Scan for the cell matching the given text and deliver its (X, Y) coordinate at center. 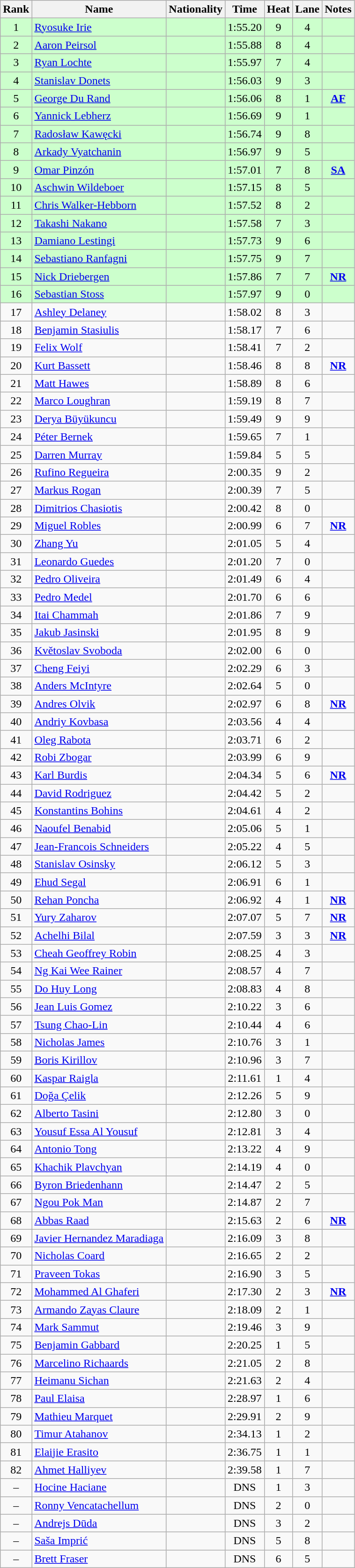
2:00.35 (245, 472)
1:57.75 (245, 259)
2:00.39 (245, 490)
21 (16, 383)
Yannick Lebherz (99, 116)
Hocine Haciane (99, 1488)
36 (16, 650)
34 (16, 615)
56 (16, 1006)
Oleg Rabota (99, 739)
Marco Loughran (99, 401)
2:12.26 (245, 1096)
76 (16, 1363)
Darren Murray (99, 454)
73 (16, 1309)
Aschwin Wildeboer (99, 187)
32 (16, 579)
2:04.42 (245, 793)
64 (16, 1149)
2:34.13 (245, 1434)
52 (16, 935)
Nationality (196, 9)
Byron Briedenhann (99, 1185)
61 (16, 1096)
Ryosuke Irie (99, 27)
78 (16, 1399)
31 (16, 562)
47 (16, 846)
2:15.63 (245, 1220)
Cheng Feiyi (99, 668)
Mathieu Marquet (99, 1416)
1:58.41 (245, 348)
60 (16, 1078)
Nicholas James (99, 1042)
Heimanu Sichan (99, 1381)
28 (16, 508)
2:08.57 (245, 971)
Květoslav Svoboda (99, 650)
Ronny Vencatachellum (99, 1505)
Kaspar Raigla (99, 1078)
Ngou Pok Man (99, 1203)
1:59.84 (245, 454)
Miguel Robles (99, 526)
2:02.97 (245, 704)
50 (16, 900)
2:00.99 (245, 526)
2:01.49 (245, 579)
16 (16, 294)
29 (16, 526)
2:03.99 (245, 757)
2:08.83 (245, 989)
2:16.09 (245, 1238)
Arkady Vyatchanin (99, 152)
63 (16, 1131)
Time (245, 9)
69 (16, 1238)
2:20.25 (245, 1345)
Timur Atahanov (99, 1434)
1:56.97 (245, 152)
54 (16, 971)
Mohammed Al Ghaferi (99, 1291)
Achelhi Bilal (99, 935)
SA (338, 169)
George Du Rand (99, 98)
18 (16, 330)
Dimitrios Chasiotis (99, 508)
2:14.19 (245, 1167)
Do Huy Long (99, 989)
Armando Zayas Claure (99, 1309)
2:10.44 (245, 1024)
27 (16, 490)
38 (16, 686)
1:59.19 (245, 401)
19 (16, 348)
Benjamin Gabbard (99, 1345)
2:05.06 (245, 829)
2:36.75 (245, 1452)
Rehan Poncha (99, 900)
Saša Imprić (99, 1541)
2:01.05 (245, 544)
Itai Chammah (99, 615)
Jean-Francois Schneiders (99, 846)
48 (16, 864)
Nicholas Coard (99, 1256)
Andriy Kovbasa (99, 722)
2:12.80 (245, 1114)
65 (16, 1167)
51 (16, 918)
Javier Hernandez Maradiaga (99, 1238)
2:02.29 (245, 668)
2:14.87 (245, 1203)
35 (16, 633)
Yury Zaharov (99, 918)
2:10.96 (245, 1060)
Robi Zbogar (99, 757)
26 (16, 472)
2:08.25 (245, 953)
Karl Burdis (99, 775)
15 (16, 277)
1:56.06 (245, 98)
72 (16, 1291)
Sebastiano Ranfagni (99, 259)
Alberto Tasini (99, 1114)
2:01.95 (245, 633)
Anders McIntyre (99, 686)
2:04.34 (245, 775)
62 (16, 1114)
2:06.12 (245, 864)
2:10.22 (245, 1006)
2:19.46 (245, 1327)
2:29.91 (245, 1416)
2:18.09 (245, 1309)
74 (16, 1327)
11 (16, 205)
82 (16, 1470)
57 (16, 1024)
Benjamin Stasiulis (99, 330)
1:56.69 (245, 116)
Leonardo Guedes (99, 562)
33 (16, 597)
Péter Bernek (99, 437)
2:03.56 (245, 722)
1:56.74 (245, 134)
2:03.71 (245, 739)
1:55.97 (245, 63)
2:07.07 (245, 918)
Ehud Segal (99, 882)
Abbas Raad (99, 1220)
1:55.20 (245, 27)
Tsung Chao-Lin (99, 1024)
39 (16, 704)
71 (16, 1274)
Boris Kirillov (99, 1060)
2:01.70 (245, 597)
Cheah Geoffrey Robin (99, 953)
81 (16, 1452)
10 (16, 187)
49 (16, 882)
44 (16, 793)
Brett Fraser (99, 1559)
79 (16, 1416)
1:57.73 (245, 241)
67 (16, 1203)
77 (16, 1381)
Konstantins Bohins (99, 811)
Matt Hawes (99, 383)
2:21.05 (245, 1363)
58 (16, 1042)
55 (16, 989)
Praveen Tokas (99, 1274)
1:57.86 (245, 277)
Damiano Lestingi (99, 241)
Elaijie Erasito (99, 1452)
2:12.81 (245, 1131)
2:16.65 (245, 1256)
25 (16, 454)
80 (16, 1434)
Heat (278, 9)
Ahmet Halliyev (99, 1470)
17 (16, 312)
66 (16, 1185)
30 (16, 544)
1:57.58 (245, 223)
20 (16, 365)
40 (16, 722)
Paul Elaisa (99, 1399)
Ng Kai Wee Rainer (99, 971)
Marcelino Richaards (99, 1363)
Jakub Jasinski (99, 633)
2:07.59 (245, 935)
1:57.97 (245, 294)
42 (16, 757)
Derya Büyükuncu (99, 419)
Stanislav Donets (99, 80)
37 (16, 668)
1:58.89 (245, 383)
2:16.90 (245, 1274)
1:59.65 (245, 437)
1:57.15 (245, 187)
Takashi Nakano (99, 223)
Antonio Tong (99, 1149)
2:39.58 (245, 1470)
43 (16, 775)
2:04.61 (245, 811)
Stanislav Osinsky (99, 864)
Mark Sammut (99, 1327)
1:59.49 (245, 419)
2:06.92 (245, 900)
Pedro Oliveira (99, 579)
45 (16, 811)
Khachik Plavchyan (99, 1167)
68 (16, 1220)
1:58.46 (245, 365)
Jean Luis Gomez (99, 1006)
2:02.00 (245, 650)
Chris Walker-Hebborn (99, 205)
2:01.20 (245, 562)
Naoufel Benabid (99, 829)
Yousuf Essa Al Yousuf (99, 1131)
2:28.97 (245, 1399)
Lane (307, 9)
Aaron Peirsol (99, 45)
13 (16, 241)
Markus Rogan (99, 490)
70 (16, 1256)
Name (99, 9)
Zhang Yu (99, 544)
1:55.88 (245, 45)
Felix Wolf (99, 348)
24 (16, 437)
2:10.76 (245, 1042)
2:05.22 (245, 846)
12 (16, 223)
David Rodriguez (99, 793)
Nick Driebergen (99, 277)
59 (16, 1060)
2:11.61 (245, 1078)
2:01.86 (245, 615)
AF (338, 98)
Kurt Bassett (99, 365)
14 (16, 259)
Rufino Regueira (99, 472)
53 (16, 953)
Rank (16, 9)
2:14.47 (245, 1185)
1:58.17 (245, 330)
Pedro Medel (99, 597)
22 (16, 401)
1:56.03 (245, 80)
Ashley Delaney (99, 312)
75 (16, 1345)
2:17.30 (245, 1291)
Notes (338, 9)
Andres Olvik (99, 704)
1:57.01 (245, 169)
Omar Pinzón (99, 169)
2:06.91 (245, 882)
23 (16, 419)
41 (16, 739)
Andrejs Dūda (99, 1523)
Ryan Lochte (99, 63)
Radosław Kawęcki (99, 134)
Doğa Çelik (99, 1096)
2:02.64 (245, 686)
1:58.02 (245, 312)
2:21.63 (245, 1381)
46 (16, 829)
1:57.52 (245, 205)
Sebastian Stoss (99, 294)
2:00.42 (245, 508)
2:13.22 (245, 1149)
